Return the [X, Y] coordinate for the center point of the cell that contains the specified text.  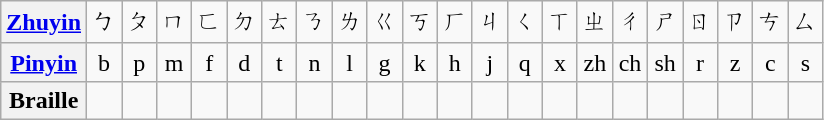
ㄎ [420, 22]
ㄐ [490, 22]
q [524, 62]
ㄋ [314, 22]
d [244, 62]
n [314, 62]
t [280, 62]
f [210, 62]
ㄖ [700, 22]
ㄇ [174, 22]
zh [594, 62]
l [350, 62]
ㄉ [244, 22]
b [104, 62]
ㄒ [560, 22]
ㄓ [594, 22]
ㄗ [736, 22]
ㄙ [806, 22]
j [490, 62]
c [770, 62]
g [384, 62]
ㄏ [454, 22]
Pinyin [44, 62]
p [140, 62]
ㄍ [384, 22]
Zhuyin [44, 22]
ch [630, 62]
s [806, 62]
ㄔ [630, 22]
ㄈ [210, 22]
ㄕ [666, 22]
z [736, 62]
ㄊ [280, 22]
ㄅ [104, 22]
r [700, 62]
x [560, 62]
ㄘ [770, 22]
m [174, 62]
ㄆ [140, 22]
Braille [44, 100]
k [420, 62]
h [454, 62]
ㄑ [524, 22]
sh [666, 62]
ㄌ [350, 22]
